Pinpoint the cell where the given text exists, returning its (X, Y) midpoint coordinate. 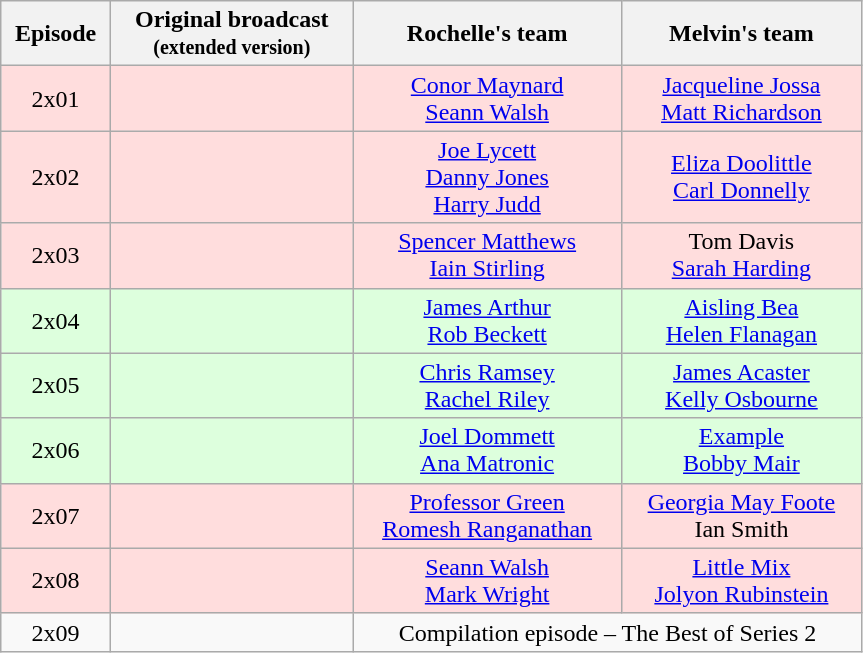
James ArthurRob Beckett (487, 320)
Professor GreenRomesh Ranganathan (487, 516)
Rochelle's team (487, 34)
Original broadcast(extended version) (232, 34)
Conor MaynardSeann Walsh (487, 98)
2x08 (56, 580)
2x01 (56, 98)
Eliza DoolittleCarl Donnelly (742, 177)
2x03 (56, 256)
2x06 (56, 450)
James AcasterKelly Osbourne (742, 386)
Little MixJolyon Rubinstein (742, 580)
Episode (56, 34)
ExampleBobby Mair (742, 450)
Chris RamseyRachel Riley (487, 386)
2x07 (56, 516)
Spencer MatthewsIain Stirling (487, 256)
2x05 (56, 386)
Aisling BeaHelen Flanagan (742, 320)
Joe LycettDanny JonesHarry Judd (487, 177)
2x02 (56, 177)
2x09 (56, 632)
Tom DavisSarah Harding (742, 256)
2x04 (56, 320)
Joel DommettAna Matronic (487, 450)
Seann WalshMark Wright (487, 580)
Compilation episode – The Best of Series 2 (608, 632)
Jacqueline JossaMatt Richardson (742, 98)
Melvin's team (742, 34)
Georgia May FooteIan Smith (742, 516)
